Output the [X, Y] coordinate of the center of the cell containing the given text.  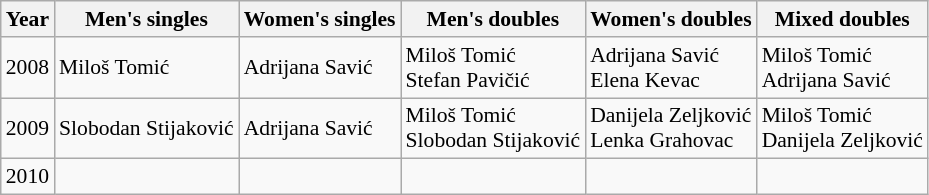
Men's doubles [494, 19]
Women's singles [320, 19]
Miloš Tomić Slobodan Stijaković [494, 128]
2010 [28, 177]
Miloš Tomić Adrijana Savić [842, 68]
Danijela ZeljkovićLenka Grahovac [670, 128]
Men's singles [146, 19]
2009 [28, 128]
Miloš Tomić Stefan Pavičić [494, 68]
Slobodan Stijaković [146, 128]
2008 [28, 68]
Miloš Tomić Danijela Zeljković [842, 128]
Adrijana SavićElena Kevac [670, 68]
Women's doubles [670, 19]
Miloš Tomić [146, 68]
Year [28, 19]
Mixed doubles [842, 19]
